Return the (x, y) coordinate for the center point of the cell that contains the specified text.  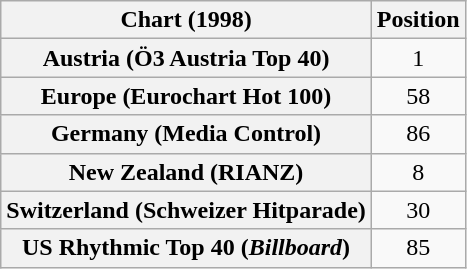
Germany (Media Control) (186, 134)
Austria (Ö3 Austria Top 40) (186, 58)
Position (418, 20)
8 (418, 172)
US Rhythmic Top 40 (Billboard) (186, 248)
Switzerland (Schweizer Hitparade) (186, 210)
New Zealand (RIANZ) (186, 172)
30 (418, 210)
1 (418, 58)
Chart (1998) (186, 20)
85 (418, 248)
86 (418, 134)
Europe (Eurochart Hot 100) (186, 96)
58 (418, 96)
